Locate the cell with the specified text and output its [X, Y] center coordinate. 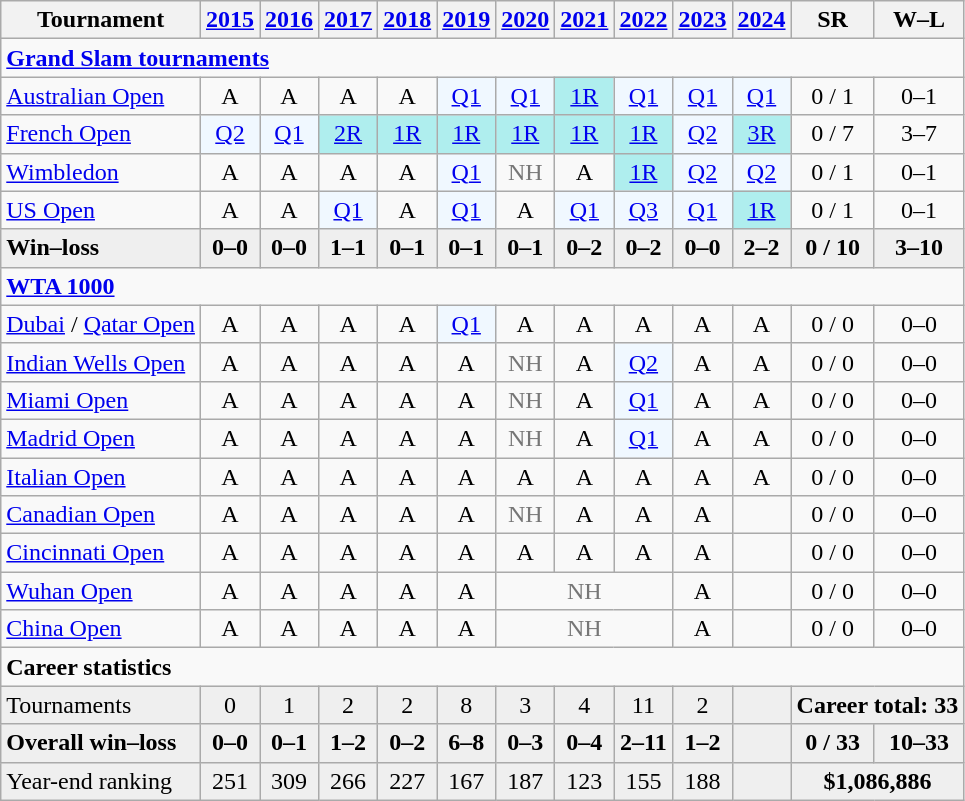
SR [832, 20]
0 [230, 705]
4 [584, 705]
188 [702, 781]
Australian Open [101, 96]
10–33 [919, 743]
Italian Open [101, 477]
Dubai / Qatar Open [101, 324]
Career statistics [482, 667]
1–1 [348, 248]
Wimbledon [101, 172]
227 [408, 781]
11 [644, 705]
6–8 [466, 743]
French Open [101, 134]
309 [290, 781]
Career total: 33 [878, 705]
123 [584, 781]
2016 [290, 20]
Overall win–loss [101, 743]
155 [644, 781]
WTA 1000 [482, 286]
Wuhan Open [101, 591]
2021 [584, 20]
8 [466, 705]
0 / 10 [832, 248]
Madrid Open [101, 438]
2020 [526, 20]
3R [762, 134]
$1,086,886 [878, 781]
Canadian Open [101, 515]
2024 [762, 20]
2018 [408, 20]
0–4 [584, 743]
Cincinnati Open [101, 553]
Tournaments [101, 705]
2015 [230, 20]
2023 [702, 20]
US Open [101, 210]
Indian Wells Open [101, 362]
Q3 [644, 210]
Grand Slam tournaments [482, 58]
W–L [919, 20]
266 [348, 781]
251 [230, 781]
2022 [644, 20]
0 / 7 [832, 134]
0 / 33 [832, 743]
2017 [348, 20]
3–7 [919, 134]
3–10 [919, 248]
0–3 [526, 743]
1 [290, 705]
2–2 [762, 248]
Year-end ranking [101, 781]
2R [348, 134]
187 [526, 781]
China Open [101, 629]
3 [526, 705]
167 [466, 781]
Tournament [101, 20]
Win–loss [101, 248]
Miami Open [101, 400]
2019 [466, 20]
2–11 [644, 743]
